Determine the [x, y] coordinate at the center of the cell enclosing the given text.  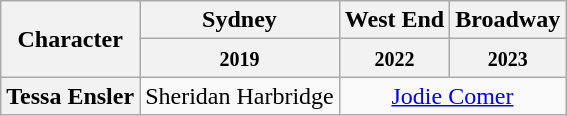
Jodie Comer [452, 96]
2023 [508, 58]
2022 [394, 58]
2019 [240, 58]
West End [394, 20]
Tessa Ensler [70, 96]
Sheridan Harbridge [240, 96]
Broadway [508, 20]
Sydney [240, 20]
Character [70, 39]
